Return (x, y) of the center of cell containing provided text 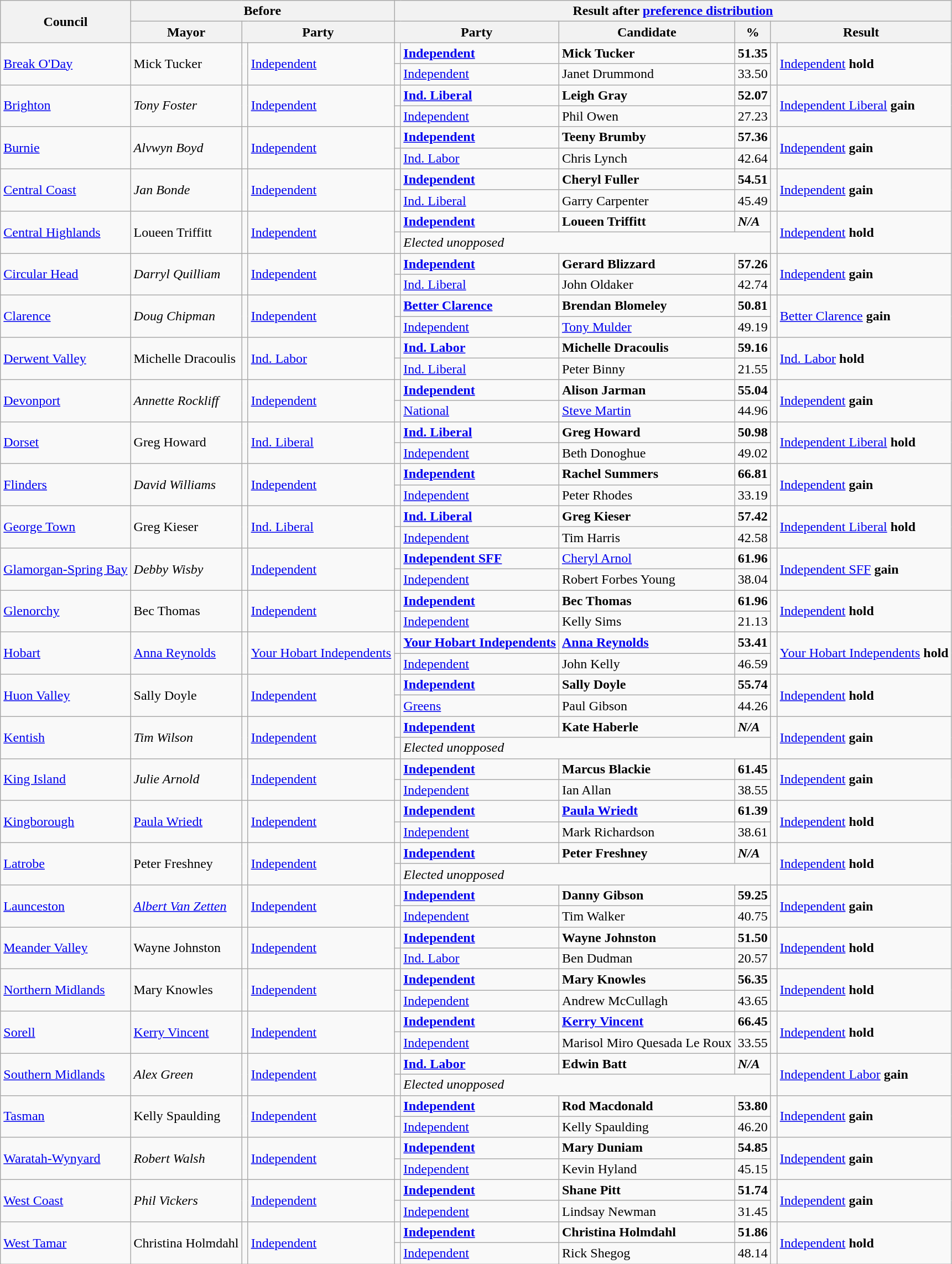
Robert Walsh (186, 1158)
42.58 (752, 537)
45.49 (752, 200)
44.26 (752, 706)
Shane Pitt (647, 1190)
Independent Labor gain (864, 1074)
Waratah-Wynyard (65, 1158)
Paul Gibson (647, 706)
21.13 (752, 622)
55.04 (752, 390)
West Coast (65, 1200)
% (752, 32)
Ind. Labor hold (864, 358)
Better Clarence (480, 306)
21.55 (752, 369)
53.80 (752, 1106)
Steve Martin (647, 411)
Debby Wisby (186, 569)
Clarence (65, 316)
Janet Drummond (647, 74)
42.64 (752, 158)
46.20 (752, 1127)
57.36 (752, 137)
Independent SFF gain (864, 569)
Circular Head (65, 274)
Danny Gibson (647, 895)
Leigh Gray (647, 95)
Huon Valley (65, 695)
King Island (65, 779)
Rick Shegog (647, 1253)
Albert Van Zetten (186, 906)
John Oldaker (647, 285)
Doug Chipman (186, 316)
National (480, 411)
61.45 (752, 769)
52.07 (752, 95)
Teeny Brumby (647, 137)
Peter Binny (647, 369)
Julie Arnold (186, 779)
33.19 (752, 495)
Kingborough (65, 821)
West Tamar (65, 1242)
Rod Macdonald (647, 1106)
Better Clarence gain (864, 316)
Annette Rockliff (186, 400)
51.50 (752, 938)
David Williams (186, 485)
44.96 (752, 411)
Northern Midlands (65, 990)
Garry Carpenter (647, 200)
45.15 (752, 1169)
Southern Midlands (65, 1074)
Kelly Sims (647, 622)
33.55 (752, 1043)
48.14 (752, 1253)
Tony Mulder (647, 327)
Chris Lynch (647, 158)
59.25 (752, 895)
Mayor (186, 32)
Latrobe (65, 864)
Cheryl Arnol (647, 558)
59.16 (752, 348)
Phil Owen (647, 116)
20.57 (752, 959)
Derwent Valley (65, 358)
46.59 (752, 664)
49.02 (752, 453)
Jan Bonde (186, 190)
Glamorgan-Spring Bay (65, 569)
Ben Dudman (647, 959)
50.81 (752, 306)
33.50 (752, 74)
Kevin Hyland (647, 1169)
Dorset (65, 443)
53.41 (752, 643)
66.45 (752, 1022)
66.81 (752, 474)
Brighton (65, 106)
56.35 (752, 980)
Glenorchy (65, 611)
Darryl Quilliam (186, 274)
Peter Rhodes (647, 495)
51.74 (752, 1190)
Alvwyn Boyd (186, 148)
27.23 (752, 116)
Kentish (65, 737)
Launceston (65, 906)
51.35 (752, 53)
Meander Valley (65, 948)
54.85 (752, 1148)
Independent Liberal gain (864, 106)
Beth Donoghue (647, 453)
Marisol Miro Quesada Le Roux (647, 1043)
Sorell (65, 1032)
Hobart (65, 653)
55.74 (752, 685)
50.98 (752, 432)
Tim Wilson (186, 737)
Result after preference distribution (673, 11)
Candidate (647, 32)
Result (861, 32)
Devonport (65, 400)
57.42 (752, 516)
Tasman (65, 1116)
Tim Harris (647, 537)
Central Coast (65, 190)
Before (262, 11)
54.51 (752, 179)
Mark Richardson (647, 832)
61.39 (752, 811)
Break O'Day (65, 64)
Marcus Blackie (647, 769)
Cheryl Fuller (647, 179)
38.04 (752, 579)
George Town (65, 527)
40.75 (752, 916)
Robert Forbes Young (647, 579)
38.55 (752, 790)
Alex Green (186, 1074)
Edwin Batt (647, 1064)
Phil Vickers (186, 1200)
57.26 (752, 264)
Tim Walker (647, 916)
38.61 (752, 832)
Greens (480, 706)
John Kelly (647, 664)
49.19 (752, 327)
51.86 (752, 1232)
Mary Duniam (647, 1148)
31.45 (752, 1211)
Gerard Blizzard (647, 264)
42.74 (752, 285)
Kate Haberle (647, 727)
Brendan Blomeley (647, 306)
Rachel Summers (647, 474)
Alison Jarman (647, 390)
Tony Foster (186, 106)
43.65 (752, 1001)
Independent SFF (480, 558)
Council (65, 22)
Lindsay Newman (647, 1211)
Andrew McCullagh (647, 1001)
Central Highlands (65, 232)
Flinders (65, 485)
Your Hobart Independents hold (864, 653)
Ian Allan (647, 790)
Burnie (65, 148)
